Identify which cell holds the provided text, then report its (X, Y) central coordinate. 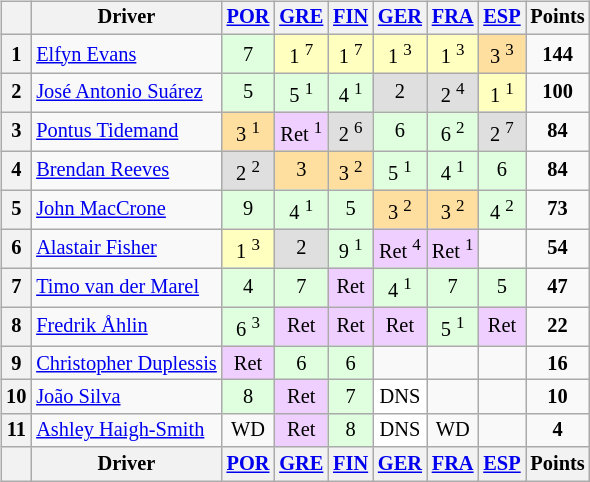
Fredrik Åhlin (126, 326)
Alastair Fisher (126, 248)
José Antonio Suárez (126, 92)
1 (16, 54)
6 3 (248, 326)
4 2 (502, 210)
2 7 (502, 132)
Elfyn Evans (126, 54)
3 3 (502, 54)
144 (558, 54)
22 (558, 326)
100 (558, 92)
Ret 4 (400, 248)
47 (558, 288)
2 4 (453, 92)
6 2 (453, 132)
Timo van der Marel (126, 288)
2 6 (350, 132)
73 (558, 210)
Ashley Haigh-Smith (126, 430)
16 (558, 363)
2 2 (248, 170)
Christopher Duplessis (126, 363)
9 1 (350, 248)
John MacCrone (126, 210)
Brendan Reeves (126, 170)
11 (16, 430)
João Silva (126, 397)
54 (558, 248)
Pontus Tidemand (126, 132)
1 1 (502, 92)
3 1 (248, 132)
